From the cell containing the given text, extract its center point as (X, Y) coordinate. 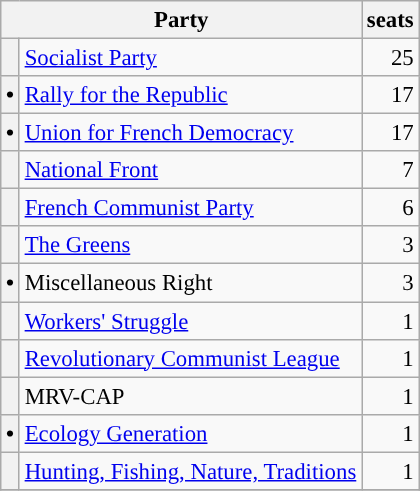
seats (390, 20)
Hunting, Fishing, Nature, Traditions (190, 471)
6 (390, 208)
Workers' Struggle (190, 321)
Revolutionary Communist League (190, 358)
Rally for the Republic (190, 95)
7 (390, 170)
Socialist Party (190, 58)
The Greens (190, 245)
MRV-CAP (190, 396)
25 (390, 58)
Miscellaneous Right (190, 283)
French Communist Party (190, 208)
Union for French Democracy (190, 133)
Ecology Generation (190, 433)
Party (182, 20)
National Front (190, 170)
